Find where the given text appears and provide that cell's center as (x, y) coordinate. 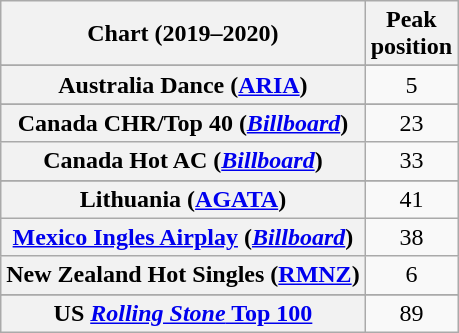
Mexico Ingles Airplay (Billboard) (183, 237)
89 (411, 313)
6 (411, 275)
Lithuania (AGATA) (183, 199)
Canada Hot AC (Billboard) (183, 161)
US Rolling Stone Top 100 (183, 313)
Australia Dance (ARIA) (183, 85)
33 (411, 161)
New Zealand Hot Singles (RMNZ) (183, 275)
Peakposition (411, 34)
23 (411, 123)
Canada CHR/Top 40 (Billboard) (183, 123)
Chart (2019–2020) (183, 34)
38 (411, 237)
41 (411, 199)
5 (411, 85)
